Output the [X, Y] coordinate of the center of the cell containing the given text.  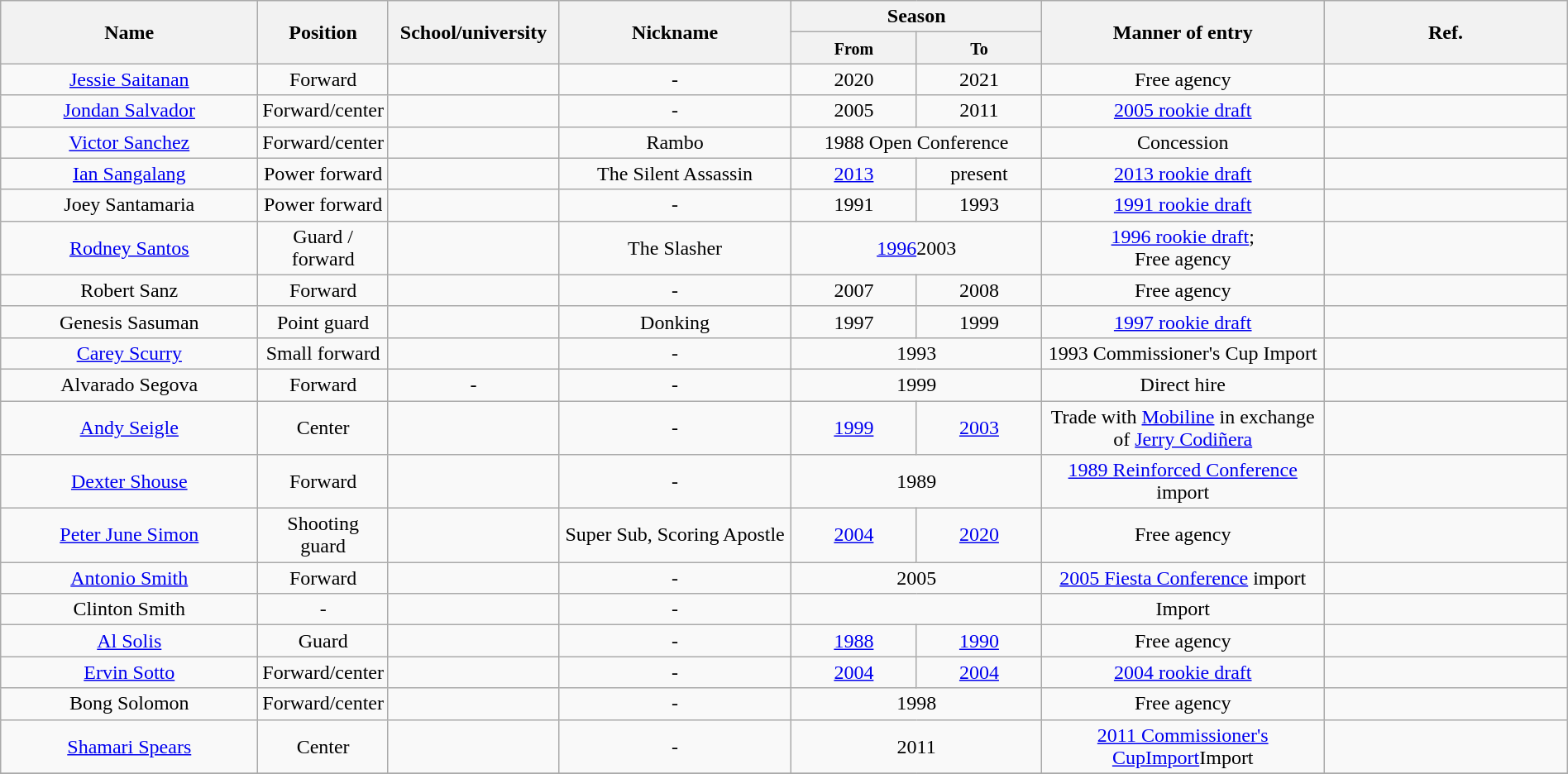
Rambo [675, 142]
Clinton Smith [129, 609]
19962003 [916, 248]
Bong Solomon [129, 704]
Donking [675, 322]
The Slasher [675, 248]
Direct hire [1183, 385]
Ref. [1446, 32]
1991 [854, 205]
Antonio Smith [129, 578]
Ervin Sotto [129, 672]
Dexter Shouse [129, 481]
Andy Seigle [129, 427]
Point guard [323, 322]
Shooting guard [323, 536]
1997 rookie draft [1183, 322]
Trade with Mobiline in exchange of Jerry Codiñera [1183, 427]
Position [323, 32]
1996 rookie draft;Free agency [1183, 248]
1998 [916, 704]
Concession [1183, 142]
Genesis Sasuman [129, 322]
1988 [854, 641]
1997 [854, 322]
2013 rookie draft [1183, 174]
Manner of entry [1183, 32]
From [854, 48]
Alvarado Segova [129, 385]
2004 rookie draft [1183, 672]
1988 Open Conference [916, 142]
2011 Commissioner's CupImportImport [1183, 746]
Super Sub, Scoring Apostle [675, 536]
Shamari Spears [129, 746]
Season [916, 17]
Ian Sangalang [129, 174]
Nickname [675, 32]
Import [1183, 609]
2005 Fiesta Conference import [1183, 578]
Joey Santamaria [129, 205]
Al Solis [129, 641]
The Silent Assassin [675, 174]
2021 [979, 79]
2005 rookie draft [1183, 111]
1989 [916, 481]
1989 Reinforced Conference import [1183, 481]
Guard [323, 641]
To [979, 48]
School/university [473, 32]
Carey Scurry [129, 353]
2003 [979, 427]
present [979, 174]
2013 [854, 174]
1990 [979, 641]
Victor Sanchez [129, 142]
2008 [979, 290]
Jessie Saitanan [129, 79]
Small forward [323, 353]
Jondan Salvador [129, 111]
Peter June Simon [129, 536]
Guard / forward [323, 248]
Rodney Santos [129, 248]
Robert Sanz [129, 290]
1993 Commissioner's Cup Import [1183, 353]
2007 [854, 290]
Name [129, 32]
1991 rookie draft [1183, 205]
